Return [X, Y] of the center of cell containing provided text 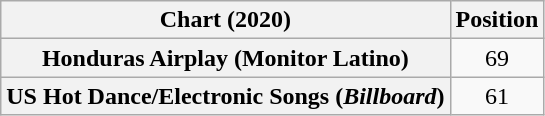
69 [497, 58]
Position [497, 20]
Honduras Airplay (Monitor Latino) [226, 58]
US Hot Dance/Electronic Songs (Billboard) [226, 96]
Chart (2020) [226, 20]
61 [497, 96]
